Detect which cell encompasses the target text, then output its (x, y) center coordinate. 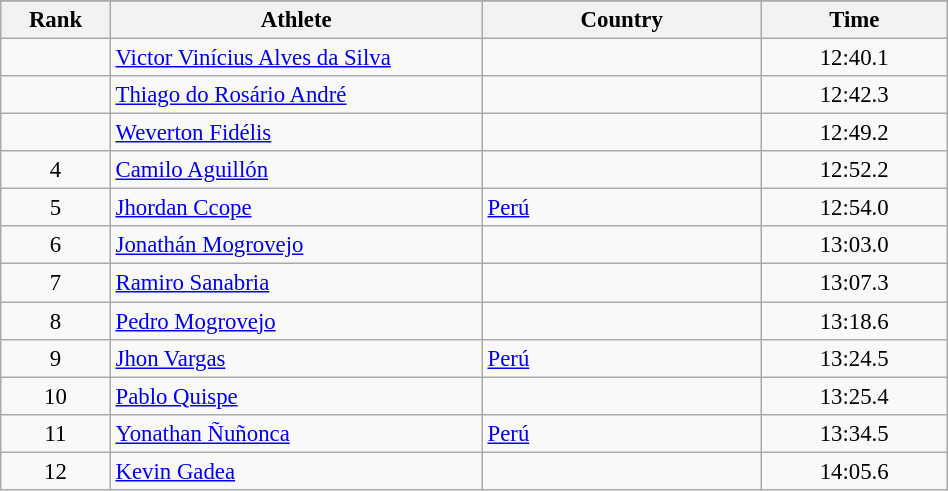
Jhordan Ccope (296, 208)
9 (56, 358)
Country (622, 20)
Yonathan Ñuñonca (296, 433)
12:42.3 (854, 95)
12:52.2 (854, 170)
14:05.6 (854, 471)
13:25.4 (854, 396)
Kevin Gadea (296, 471)
12:49.2 (854, 133)
13:03.0 (854, 245)
Weverton Fidélis (296, 133)
12:40.1 (854, 58)
Thiago do Rosário André (296, 95)
13:34.5 (854, 433)
5 (56, 208)
6 (56, 245)
Pedro Mogrovejo (296, 321)
Rank (56, 20)
Victor Vinícius Alves da Silva (296, 58)
4 (56, 170)
Camilo Aguillón (296, 170)
Time (854, 20)
10 (56, 396)
Jhon Vargas (296, 358)
Pablo Quispe (296, 396)
Athlete (296, 20)
11 (56, 433)
13:07.3 (854, 283)
13:24.5 (854, 358)
7 (56, 283)
Jonathán Mogrovejo (296, 245)
13:18.6 (854, 321)
Ramiro Sanabria (296, 283)
12:54.0 (854, 208)
12 (56, 471)
8 (56, 321)
